Find where the given text appears and provide that cell's center as [X, Y] coordinate. 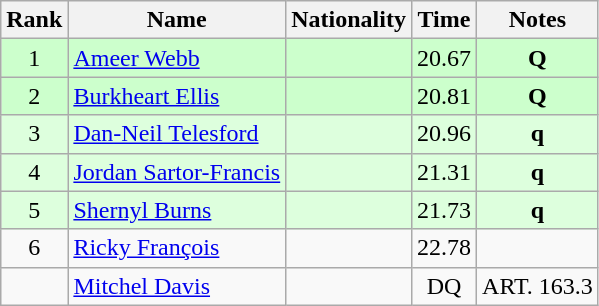
21.73 [444, 210]
22.78 [444, 248]
Rank [34, 20]
3 [34, 134]
5 [34, 210]
6 [34, 248]
Notes [538, 20]
20.81 [444, 96]
Burkheart Ellis [177, 96]
Ameer Webb [177, 58]
Ricky François [177, 248]
Time [444, 20]
1 [34, 58]
2 [34, 96]
Nationality [349, 20]
4 [34, 172]
ART. 163.3 [538, 286]
Shernyl Burns [177, 210]
Jordan Sartor-Francis [177, 172]
20.67 [444, 58]
DQ [444, 286]
20.96 [444, 134]
21.31 [444, 172]
Dan-Neil Telesford [177, 134]
Name [177, 20]
Mitchel Davis [177, 286]
